Return (x, y) of the center of cell containing provided text 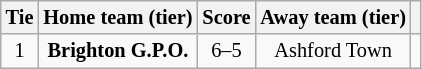
Ashford Town (332, 51)
Score (226, 17)
Home team (tier) (118, 17)
Away team (tier) (332, 17)
6–5 (226, 51)
Brighton G.P.O. (118, 51)
Tie (20, 17)
1 (20, 51)
